Extract the [X, Y] coordinate from the center of the cell holding the provided text.  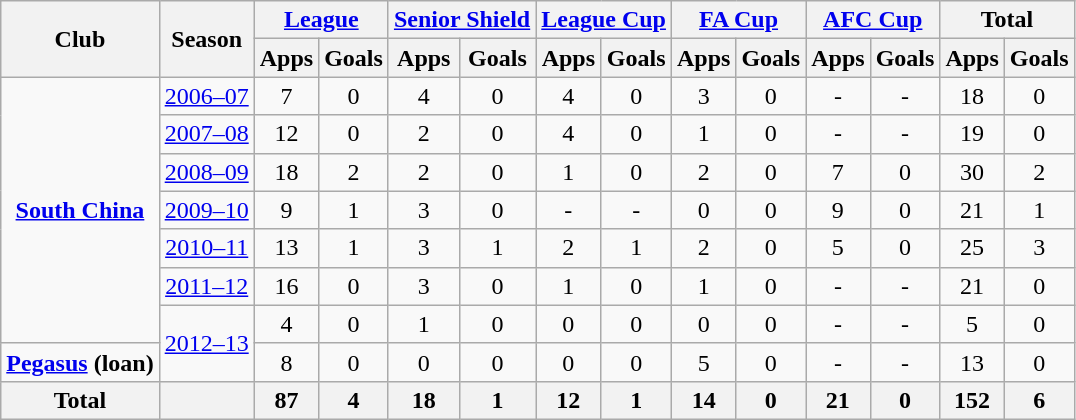
2008–09 [206, 172]
19 [972, 134]
30 [972, 172]
League Cup [604, 20]
2012–13 [206, 343]
6 [1039, 400]
AFC Cup [873, 20]
25 [972, 248]
2011–12 [206, 286]
2009–10 [206, 210]
Senior Shield [462, 20]
2010–11 [206, 248]
Pegasus (loan) [80, 362]
2007–08 [206, 134]
2006–07 [206, 96]
Club [80, 39]
South China [80, 210]
League [321, 20]
Season [206, 39]
FA Cup [738, 20]
16 [286, 286]
8 [286, 362]
152 [972, 400]
87 [286, 400]
14 [703, 400]
